Return the [x, y] coordinate for the center point of the cell that contains the specified text.  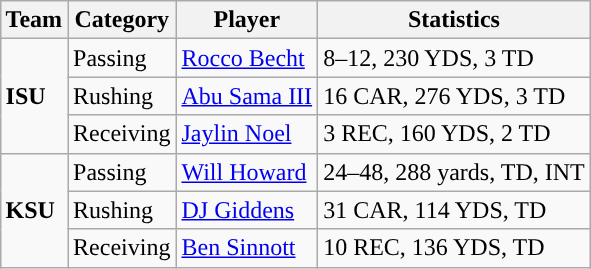
Statistics [454, 20]
DJ Giddens [247, 210]
Rocco Becht [247, 58]
KSU [34, 210]
10 REC, 136 YDS, TD [454, 248]
16 CAR, 276 YDS, 3 TD [454, 96]
Category [122, 20]
ISU [34, 96]
Ben Sinnott [247, 248]
Team [34, 20]
Player [247, 20]
Will Howard [247, 172]
Abu Sama III [247, 96]
24–48, 288 yards, TD, INT [454, 172]
8–12, 230 YDS, 3 TD [454, 58]
Jaylin Noel [247, 134]
31 CAR, 114 YDS, TD [454, 210]
3 REC, 160 YDS, 2 TD [454, 134]
